Identify which cell holds the provided text, then report its [x, y] central coordinate. 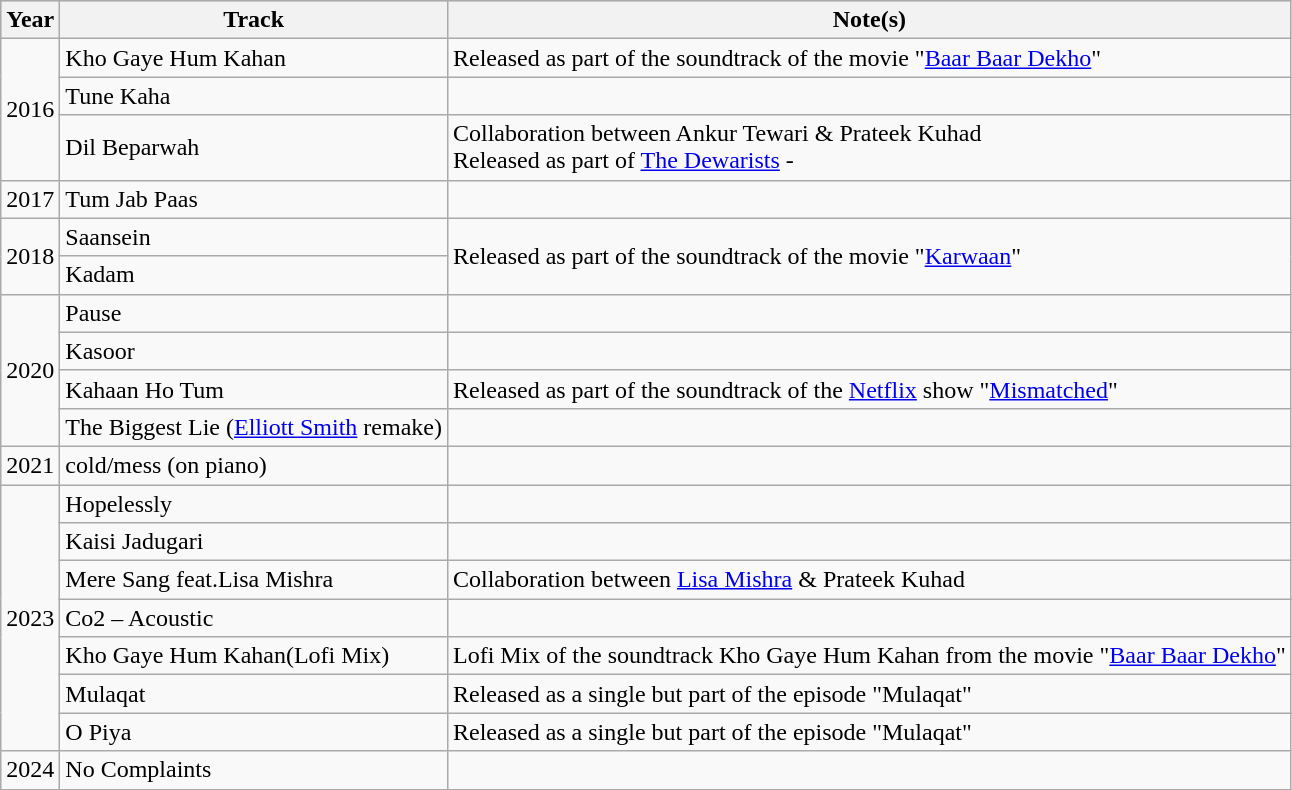
Hopelessly [254, 503]
Collaboration between Ankur Tewari & Prateek KuhadReleased as part of The Dewarists - [869, 148]
Released as part of the soundtrack of the movie "Baar Baar Dekho" [869, 58]
2018 [30, 256]
cold/mess (on piano) [254, 465]
2023 [30, 617]
Saansein [254, 237]
No Complaints [254, 770]
The Biggest Lie (Elliott Smith remake) [254, 427]
Track [254, 20]
Kho Gaye Hum Kahan [254, 58]
2024 [30, 770]
Mere Sang feat.Lisa Mishra [254, 580]
2021 [30, 465]
Kho Gaye Hum Kahan(Lofi Mix) [254, 656]
Lofi Mix of the soundtrack Kho Gaye Hum Kahan from the movie "Baar Baar Dekho" [869, 656]
Co2 – Acoustic [254, 618]
Tune Kaha [254, 96]
2016 [30, 110]
Dil Beparwah [254, 148]
Kasoor [254, 351]
O Piya [254, 732]
2017 [30, 199]
Year [30, 20]
Kaisi Jadugari [254, 542]
Kadam [254, 275]
Note(s) [869, 20]
Tum Jab Paas [254, 199]
Pause [254, 313]
Mulaqat [254, 694]
Collaboration between Lisa Mishra & Prateek Kuhad [869, 580]
2020 [30, 370]
Released as part of the soundtrack of the movie "Karwaan" [869, 256]
Kahaan Ho Tum [254, 389]
Released as part of the soundtrack of the Netflix show "Mismatched" [869, 389]
